Capture the cell that displays the provided text and extract its (x, y) central coordinate. 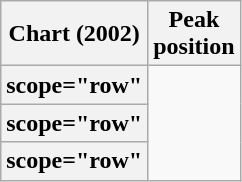
Peakposition (194, 34)
Chart (2002) (74, 34)
